Extract the [x, y] coordinate from the center of the cell holding the provided text.  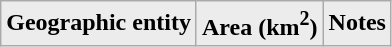
Notes [357, 24]
Geographic entity [99, 24]
Area (km2) [260, 24]
